Extract the (X, Y) coordinate from the center of the cell holding the provided text.  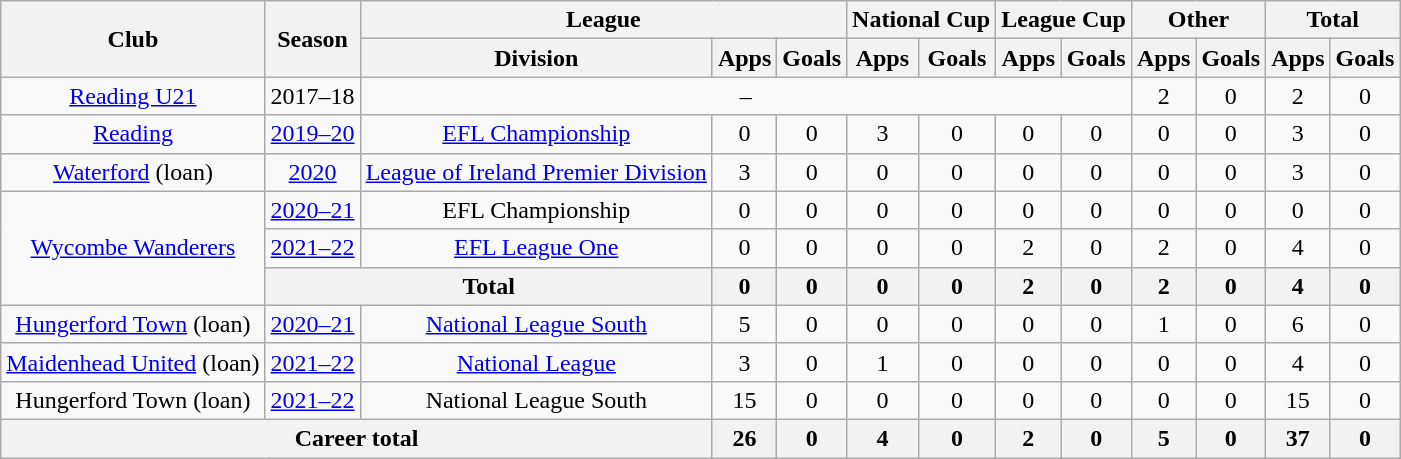
Club (133, 39)
2020 (312, 172)
2017–18 (312, 96)
Season (312, 39)
Reading U21 (133, 96)
Division (536, 58)
6 (1298, 324)
Reading (133, 134)
2019–20 (312, 134)
Waterford (loan) (133, 172)
League Cup (1064, 20)
26 (744, 438)
37 (1298, 438)
National League (536, 362)
League (603, 20)
League of Ireland Premier Division (536, 172)
National Cup (922, 20)
Maidenhead United (loan) (133, 362)
– (746, 96)
Career total (357, 438)
Other (1198, 20)
Wycombe Wanderers (133, 248)
EFL League One (536, 248)
